Return the [X, Y] coordinate for the center point of the cell that contains the specified text.  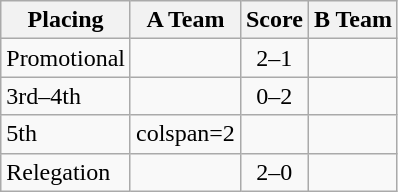
Promotional [66, 58]
5th [66, 134]
2–1 [274, 58]
2–0 [274, 172]
Placing [66, 20]
B Team [352, 20]
3rd–4th [66, 96]
Relegation [66, 172]
A Team [185, 20]
0–2 [274, 96]
Score [274, 20]
colspan=2 [185, 134]
